Scan for the cell matching the given text and deliver its [x, y] coordinate at center. 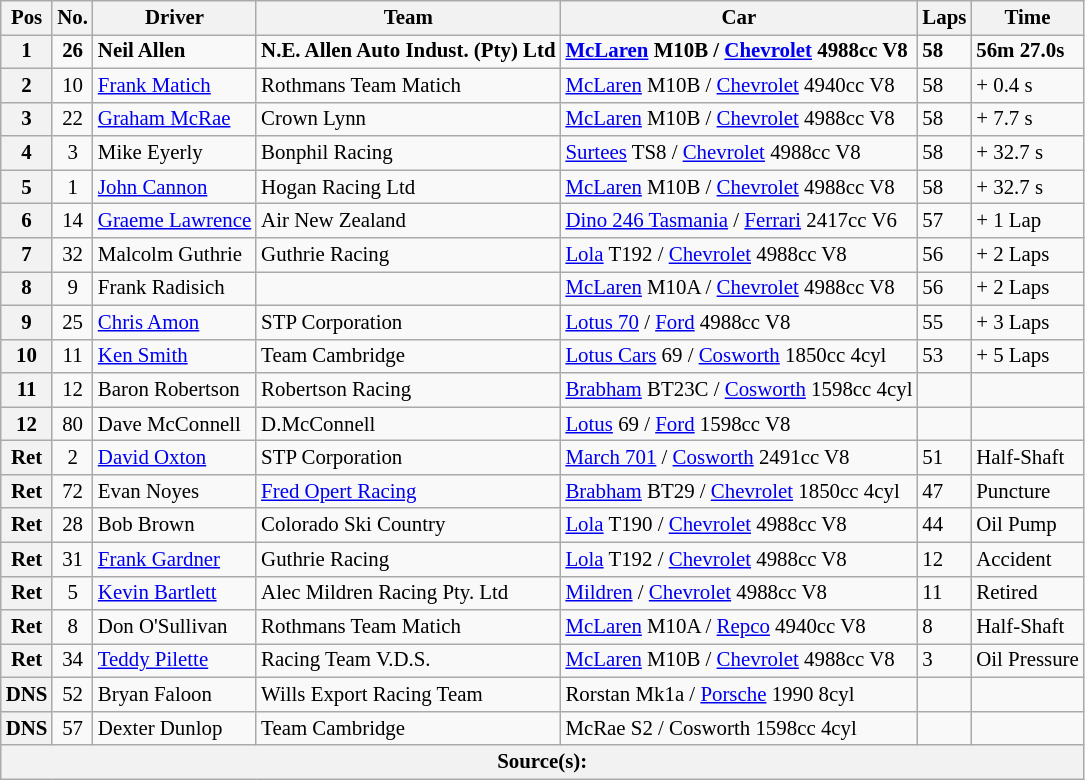
Surtees TS8 / Chevrolet 4988cc V8 [738, 153]
44 [944, 525]
Brabham BT29 / Chevrolet 1850cc 4cyl [738, 491]
Laps [944, 18]
Lotus 70 / Ford 4988cc V8 [738, 322]
Time [1027, 18]
22 [72, 119]
Oil Pump [1027, 525]
Bob Brown [174, 525]
14 [72, 221]
Accident [1027, 559]
+ 7.7 s [1027, 119]
Puncture [1027, 491]
Frank Gardner [174, 559]
+ 0.4 s [1027, 85]
Baron Robertson [174, 390]
+ 3 Laps [1027, 322]
Dexter Dunlop [174, 728]
Dino 246 Tasmania / Ferrari 2417cc V6 [738, 221]
Graham McRae [174, 119]
Pos [27, 18]
4 [27, 153]
Retired [1027, 593]
Rorstan Mk1a / Porsche 1990 8cyl [738, 695]
Source(s): [542, 762]
72 [72, 491]
6 [27, 221]
Neil Allen [174, 51]
31 [72, 559]
Robertson Racing [408, 390]
March 701 / Cosworth 2491cc V8 [738, 458]
Bryan Faloon [174, 695]
25 [72, 322]
+ 1 Lap [1027, 221]
47 [944, 491]
McRae S2 / Cosworth 1598cc 4cyl [738, 728]
80 [72, 424]
+ 5 Laps [1027, 356]
Lotus 69 / Ford 1598cc V8 [738, 424]
Fred Opert Racing [408, 491]
No. [72, 18]
Wills Export Racing Team [408, 695]
Mildren / Chevrolet 4988cc V8 [738, 593]
Crown Lynn [408, 119]
Brabham BT23C / Cosworth 1598cc 4cyl [738, 390]
David Oxton [174, 458]
N.E. Allen Auto Indust. (Pty) Ltd [408, 51]
7 [27, 255]
Ken Smith [174, 356]
55 [944, 322]
Colorado Ski Country [408, 525]
Evan Noyes [174, 491]
32 [72, 255]
Teddy Pilette [174, 661]
Mike Eyerly [174, 153]
Oil Pressure [1027, 661]
34 [72, 661]
McLaren M10B / Chevrolet 4940cc V8 [738, 85]
Hogan Racing Ltd [408, 187]
McLaren M10A / Repco 4940cc V8 [738, 627]
52 [72, 695]
Driver [174, 18]
Alec Mildren Racing Pty. Ltd [408, 593]
Bonphil Racing [408, 153]
John Cannon [174, 187]
Malcolm Guthrie [174, 255]
Chris Amon [174, 322]
McLaren M10A / Chevrolet 4988cc V8 [738, 288]
56m 27.0s [1027, 51]
Graeme Lawrence [174, 221]
51 [944, 458]
D.McConnell [408, 424]
Car [738, 18]
Racing Team V.D.S. [408, 661]
Frank Matich [174, 85]
26 [72, 51]
Air New Zealand [408, 221]
Kevin Bartlett [174, 593]
Don O'Sullivan [174, 627]
28 [72, 525]
Lola T190 / Chevrolet 4988cc V8 [738, 525]
Frank Radisich [174, 288]
Team [408, 18]
Dave McConnell [174, 424]
Lotus Cars 69 / Cosworth 1850cc 4cyl [738, 356]
53 [944, 356]
